Scan for the cell matching the given text and deliver its [x, y] coordinate at center. 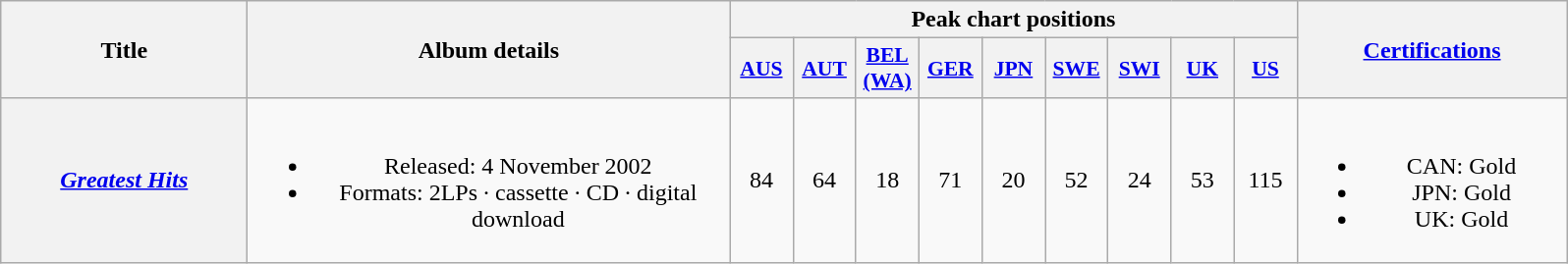
84 [761, 181]
Greatest Hits [124, 181]
Certifications [1432, 49]
24 [1140, 181]
20 [1013, 181]
Title [124, 49]
Peak chart positions [1014, 20]
SWE [1077, 69]
115 [1265, 181]
GER [950, 69]
52 [1077, 181]
CAN: GoldJPN: GoldUK: Gold [1432, 181]
71 [950, 181]
US [1265, 69]
18 [887, 181]
AUT [824, 69]
53 [1203, 181]
64 [824, 181]
JPN [1013, 69]
Album details [489, 49]
Released: 4 November 2002Formats: 2LPs · cassette · CD · digital download [489, 181]
UK [1203, 69]
SWI [1140, 69]
AUS [761, 69]
BEL(WA) [887, 69]
